Determine the [X, Y] coordinate at the center of the cell enclosing the given text.  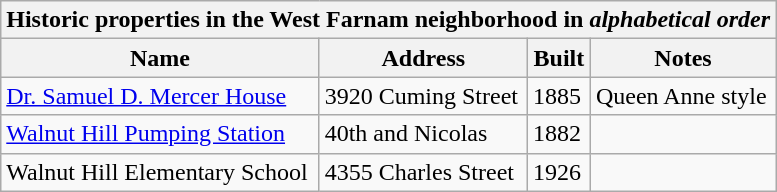
Walnut Hill Elementary School [160, 172]
Dr. Samuel D. Mercer House [160, 96]
4355 Charles Street [423, 172]
Walnut Hill Pumping Station [160, 134]
Queen Anne style [682, 96]
Address [423, 58]
Notes [682, 58]
1885 [558, 96]
1926 [558, 172]
1882 [558, 134]
Name [160, 58]
3920 Cuming Street [423, 96]
Historic properties in the West Farnam neighborhood in alphabetical order [388, 20]
Built [558, 58]
40th and Nicolas [423, 134]
